From the cell containing the given text, extract its center point as (x, y) coordinate. 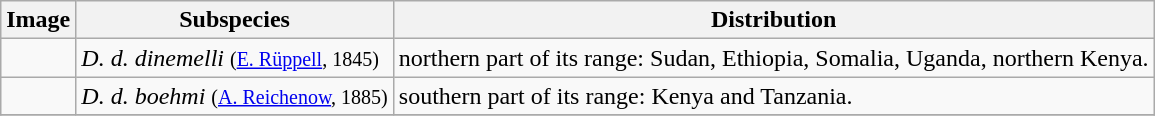
Distribution (774, 20)
Subspecies (234, 20)
D. d. dinemelli (E. Rüppell, 1845) (234, 58)
southern part of its range: Kenya and Tanzania. (774, 96)
Image (38, 20)
northern part of its range: Sudan, Ethiopia, Somalia, Uganda, northern Kenya. (774, 58)
D. d. boehmi (A. Reichenow, 1885) (234, 96)
